Find where the given text appears and provide that cell's center as [x, y] coordinate. 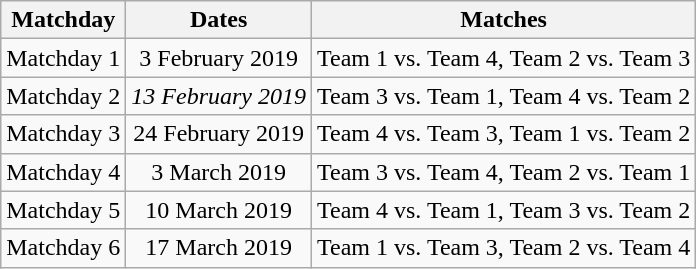
10 March 2019 [219, 210]
Matchday 1 [64, 58]
Matches [504, 20]
Team 1 vs. Team 4, Team 2 vs. Team 3 [504, 58]
Team 3 vs. Team 1, Team 4 vs. Team 2 [504, 96]
Team 4 vs. Team 1, Team 3 vs. Team 2 [504, 210]
Matchday 6 [64, 248]
Team 1 vs. Team 3, Team 2 vs. Team 4 [504, 248]
Matchday 5 [64, 210]
17 March 2019 [219, 248]
Matchday [64, 20]
24 February 2019 [219, 134]
Matchday 2 [64, 96]
Matchday 4 [64, 172]
Dates [219, 20]
3 March 2019 [219, 172]
3 February 2019 [219, 58]
Team 4 vs. Team 3, Team 1 vs. Team 2 [504, 134]
Team 3 vs. Team 4, Team 2 vs. Team 1 [504, 172]
13 February 2019 [219, 96]
Matchday 3 [64, 134]
